Extract the (x, y) coordinate from the center of the cell holding the provided text.  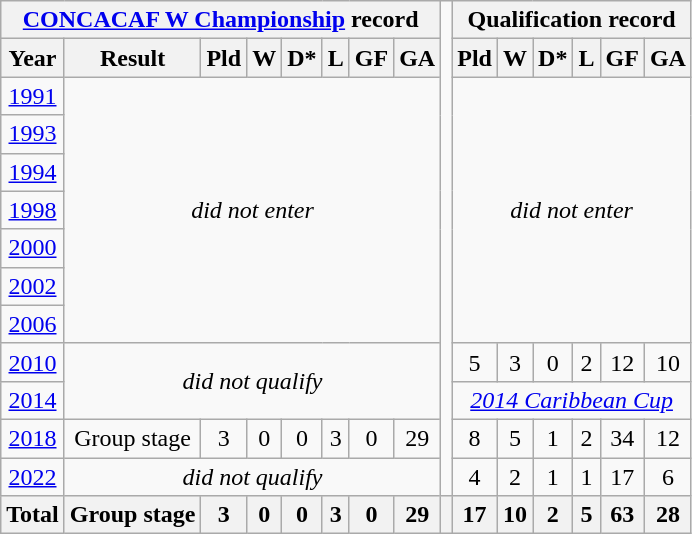
2014 (33, 400)
2018 (33, 438)
4 (475, 477)
2010 (33, 362)
2022 (33, 477)
Result (132, 58)
Total (33, 515)
2006 (33, 324)
2014 Caribbean Cup (572, 400)
2000 (33, 248)
1991 (33, 96)
8 (475, 438)
1994 (33, 172)
Qualification record (572, 20)
28 (668, 515)
Year (33, 58)
34 (622, 438)
63 (622, 515)
1993 (33, 134)
1998 (33, 210)
CONCACAF W Championship record (221, 20)
2002 (33, 286)
6 (668, 477)
